Find where the given text appears and provide that cell's center as (X, Y) coordinate. 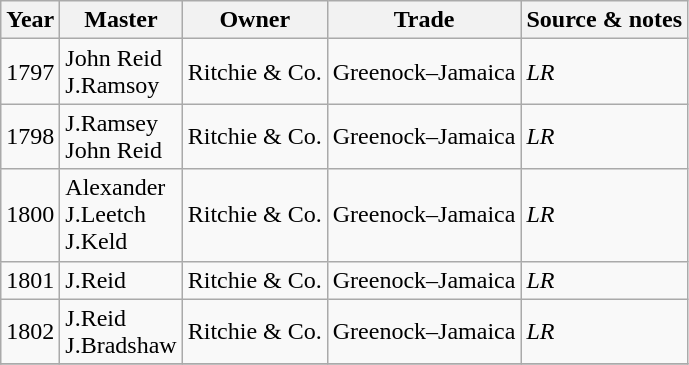
John ReidJ.Ramsoy (121, 72)
1802 (30, 332)
Owner (254, 20)
1798 (30, 136)
1801 (30, 280)
J.Reid (121, 280)
Year (30, 20)
J.RamseyJohn Reid (121, 136)
1800 (30, 215)
Trade (424, 20)
J.ReidJ.Bradshaw (121, 332)
AlexanderJ.LeetchJ.Keld (121, 215)
1797 (30, 72)
Master (121, 20)
Source & notes (604, 20)
